Extract the (x, y) coordinate from the center of the cell holding the provided text.  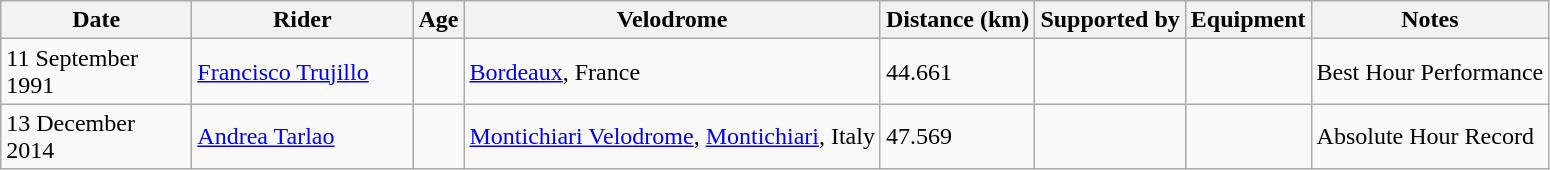
Absolute Hour Record (1430, 136)
Distance (km) (957, 20)
13 December 2014 (96, 136)
47.569 (957, 136)
Equipment (1248, 20)
Francisco Trujillo (302, 72)
44.661 (957, 72)
Velodrome (672, 20)
Andrea Tarlao (302, 136)
Best Hour Performance (1430, 72)
11 September 1991 (96, 72)
Bordeaux, France (672, 72)
Montichiari Velodrome, Montichiari, Italy (672, 136)
Notes (1430, 20)
Date (96, 20)
Supported by (1110, 20)
Rider (302, 20)
Age (438, 20)
